Extract the (x, y) coordinate from the center of the cell holding the provided text.  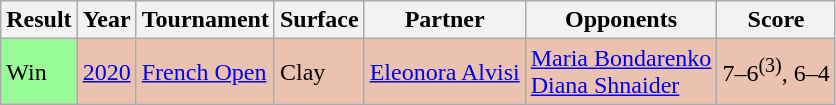
Surface (319, 20)
Maria Bondarenko Diana Shnaider (621, 72)
2020 (106, 72)
Clay (319, 72)
Opponents (621, 20)
French Open (205, 72)
Eleonora Alvisi (444, 72)
Win (39, 72)
Score (776, 20)
7–6(3), 6–4 (776, 72)
Result (39, 20)
Partner (444, 20)
Year (106, 20)
Tournament (205, 20)
